For the text-containing cell, return its midpoint in [X, Y] coordinate format. 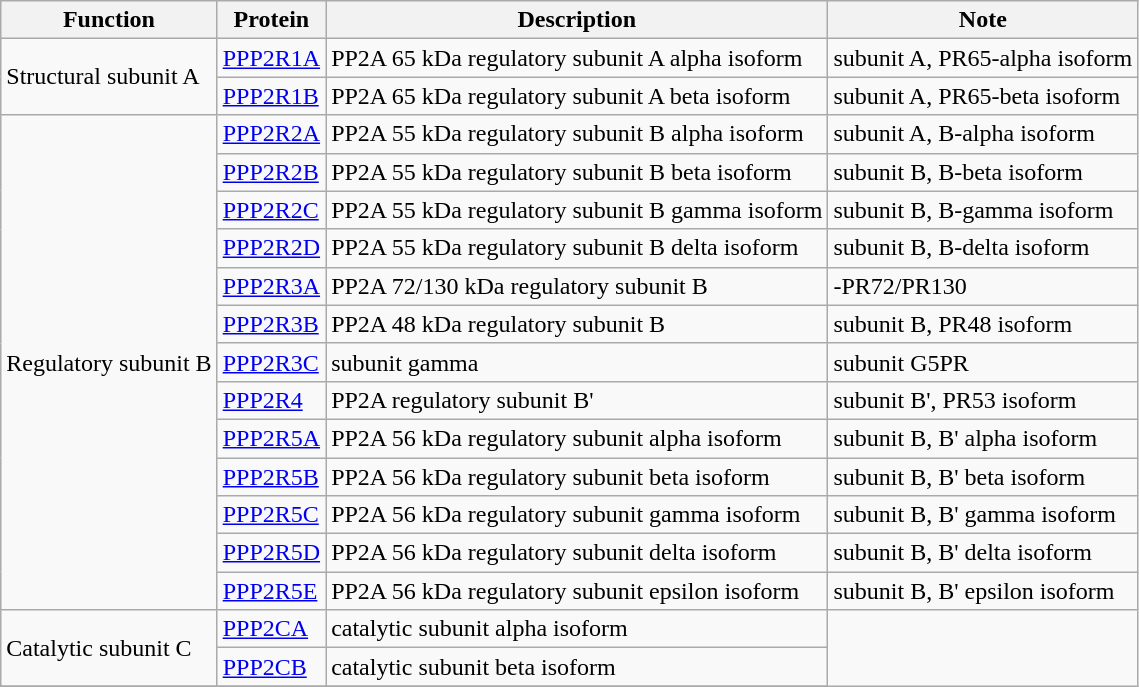
PPP2R1A [271, 58]
PPP2R4 [271, 400]
Function [109, 20]
PPP2R5A [271, 438]
subunit gamma [577, 362]
subunit A, PR65-alpha isoform [983, 58]
Description [577, 20]
PP2A 55 kDa regulatory subunit B gamma isoform [577, 210]
PPP2R2B [271, 172]
PPP2R5E [271, 591]
Regulatory subunit B [109, 362]
catalytic subunit beta isoform [577, 667]
PPP2R5B [271, 477]
subunit A, PR65-beta isoform [983, 96]
PP2A 65 kDa regulatory subunit A alpha isoform [577, 58]
subunit B, B' gamma isoform [983, 515]
subunit B, B-delta isoform [983, 248]
PPP2R1B [271, 96]
subunit B, PR48 isoform [983, 324]
Note [983, 20]
PPP2R5D [271, 553]
PP2A 55 kDa regulatory subunit B beta isoform [577, 172]
subunit B, B' alpha isoform [983, 438]
PPP2CA [271, 629]
PPP2CB [271, 667]
PP2A 56 kDa regulatory subunit delta isoform [577, 553]
subunit B, B-gamma isoform [983, 210]
subunit B, B-beta isoform [983, 172]
catalytic subunit alpha isoform [577, 629]
PPP2R2C [271, 210]
subunit B, B' epsilon isoform [983, 591]
PPP2R3B [271, 324]
Protein [271, 20]
PPP2R2D [271, 248]
PPP2R2A [271, 134]
Catalytic subunit C [109, 648]
PP2A 56 kDa regulatory subunit alpha isoform [577, 438]
PP2A 56 kDa regulatory subunit gamma isoform [577, 515]
PP2A 55 kDa regulatory subunit B alpha isoform [577, 134]
PP2A 72/130 kDa regulatory subunit B [577, 286]
PP2A 65 kDa regulatory subunit A beta isoform [577, 96]
PP2A 48 kDa regulatory subunit B [577, 324]
-PR72/PR130 [983, 286]
subunit B, B' delta isoform [983, 553]
subunit A, B-alpha isoform [983, 134]
PP2A 56 kDa regulatory subunit epsilon isoform [577, 591]
PP2A 55 kDa regulatory subunit B delta isoform [577, 248]
PP2A regulatory subunit B' [577, 400]
subunit B', PR53 isoform [983, 400]
PP2A 56 kDa regulatory subunit beta isoform [577, 477]
Structural subunit A [109, 77]
subunit G5PR [983, 362]
subunit B, B' beta isoform [983, 477]
PPP2R5C [271, 515]
PPP2R3A [271, 286]
PPP2R3C [271, 362]
